Extract the (X, Y) coordinate from the center of the cell holding the provided text.  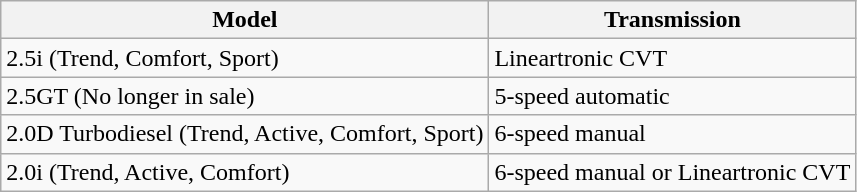
Transmission (672, 20)
2.0D Turbodiesel (Trend, Active, Comfort, Sport) (245, 134)
Lineartronic CVT (672, 58)
2.5GT (No longer in sale) (245, 96)
2.0i (Trend, Active, Comfort) (245, 172)
2.5i (Trend, Comfort, Sport) (245, 58)
6-speed manual or Lineartronic CVT (672, 172)
6-speed manual (672, 134)
Model (245, 20)
5-speed automatic (672, 96)
